Locate the cell with the specified text and output its (x, y) center coordinate. 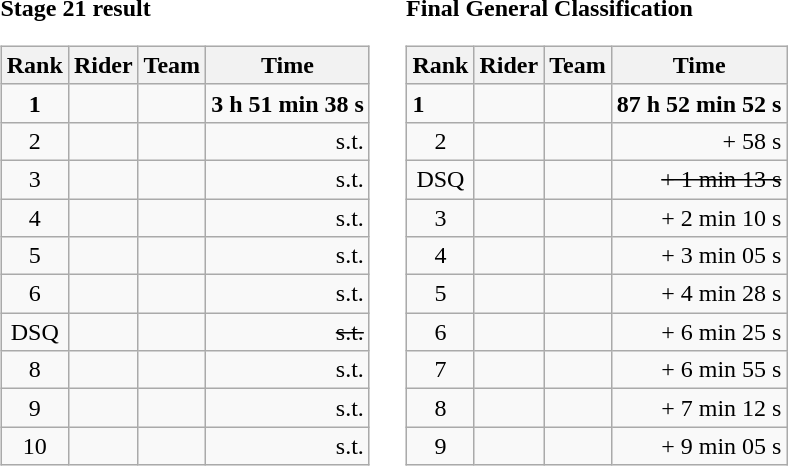
3 h 51 min 38 s (288, 103)
10 (34, 446)
+ 2 min 10 s (699, 217)
+ 3 min 05 s (699, 256)
7 (440, 370)
+ 9 min 05 s (699, 446)
+ 58 s (699, 141)
+ 6 min 55 s (699, 370)
+ 6 min 25 s (699, 332)
+ 4 min 28 s (699, 294)
+ 7 min 12 s (699, 408)
87 h 52 min 52 s (699, 103)
+ 1 min 13 s (699, 179)
